From the cell containing the given text, extract its center point as (x, y) coordinate. 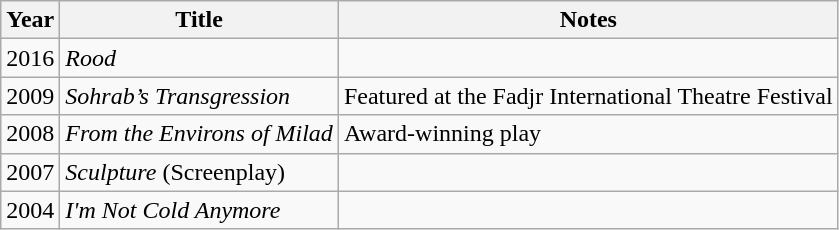
2016 (30, 58)
Year (30, 20)
2009 (30, 96)
I'm Not Cold Anymore (200, 210)
Sculpture (Screenplay) (200, 172)
From the Environs of Milad (200, 134)
Notes (588, 20)
Featured at the Fadjr International Theatre Festival (588, 96)
Title (200, 20)
Rood (200, 58)
2007 (30, 172)
2004 (30, 210)
2008 (30, 134)
Award-winning play (588, 134)
Sohrab’s Transgression (200, 96)
